Find where the given text appears and provide that cell's center as (x, y) coordinate. 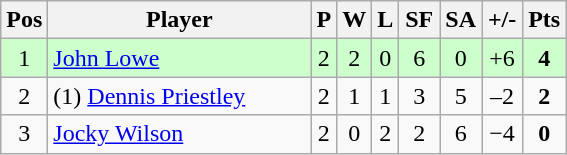
4 (544, 58)
P (324, 20)
W (354, 20)
Player (180, 20)
Pts (544, 20)
John Lowe (180, 58)
+6 (502, 58)
5 (461, 96)
−4 (502, 134)
SA (461, 20)
–2 (502, 96)
Pos (24, 20)
+/- (502, 20)
L (386, 20)
(1) Dennis Priestley (180, 96)
SF (420, 20)
Jocky Wilson (180, 134)
